Search for the cell housing the specified text and yield its [x, y] center coordinate. 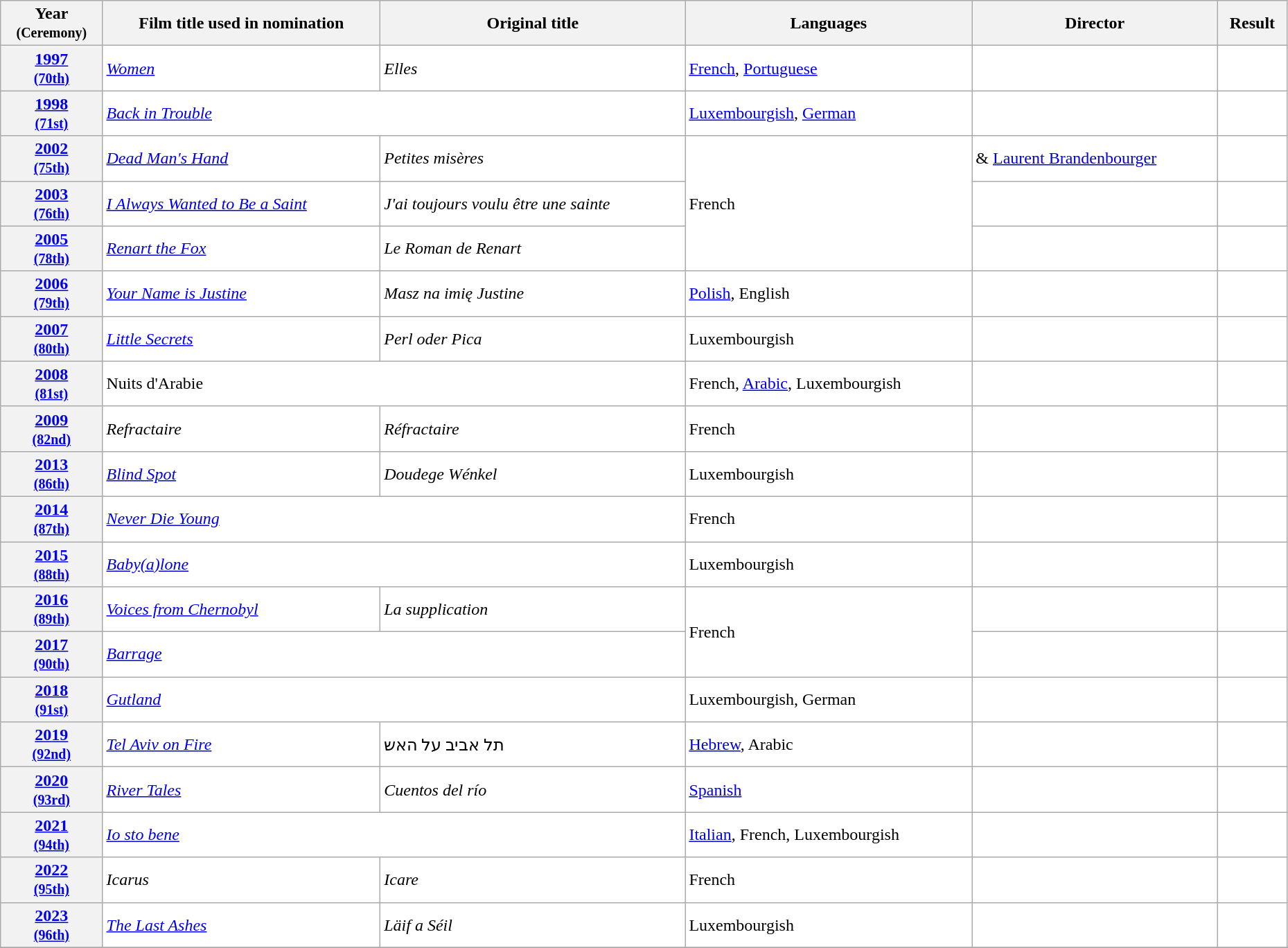
Doudege Wénkel [533, 474]
2007(80th) [51, 338]
Italian, French, Luxembourgish [829, 834]
Le Roman de Renart [533, 248]
Elles [533, 68]
2014(87th) [51, 518]
2006(79th) [51, 294]
2023(96th) [51, 924]
Original title [533, 24]
Barrage [394, 654]
Back in Trouble [394, 114]
Perl oder Pica [533, 338]
Tel Aviv on Fire [241, 744]
2016(89th) [51, 610]
2003(76th) [51, 204]
Blind Spot [241, 474]
Languages [829, 24]
The Last Ashes [241, 924]
Spanish [829, 790]
River Tales [241, 790]
2017(90th) [51, 654]
2008(81st) [51, 384]
Läif a Séil [533, 924]
Hebrew, Arabic [829, 744]
Réfractaire [533, 428]
2018(91st) [51, 700]
Never Die Young [394, 518]
Polish, English [829, 294]
Women [241, 68]
Gutland [394, 700]
French, Arabic, Luxembourgish [829, 384]
2015(88th) [51, 564]
Cuentos del río [533, 790]
Baby(a)lone [394, 564]
Icare [533, 880]
J'ai toujours voulu être une sainte [533, 204]
French, Portuguese [829, 68]
2022(95th) [51, 880]
Year(Ceremony) [51, 24]
I Always Wanted to Be a Saint [241, 204]
Renart the Fox [241, 248]
Io sto bene [394, 834]
2021(94th) [51, 834]
1997(70th) [51, 68]
Little Secrets [241, 338]
1998(71st) [51, 114]
Petites misères [533, 158]
תל אביב על האש [533, 744]
Voices from Chernobyl [241, 610]
Your Name is Justine [241, 294]
2005(78th) [51, 248]
2013(86th) [51, 474]
Film title used in nomination [241, 24]
2020(93rd) [51, 790]
Refractaire [241, 428]
& Laurent Brandenbourger [1095, 158]
Masz na imię Justine [533, 294]
2019(92nd) [51, 744]
2009(82nd) [51, 428]
Nuits d'Arabie [394, 384]
Dead Man's Hand [241, 158]
Result [1253, 24]
Director [1095, 24]
La supplication [533, 610]
2002(75th) [51, 158]
Icarus [241, 880]
